Determine the [x, y] coordinate at the center of the cell enclosing the given text.  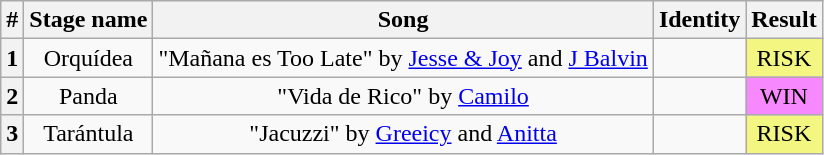
Identity [699, 20]
"Vida de Rico" by Camilo [403, 96]
3 [12, 134]
Result [784, 20]
"Mañana es Too Late" by Jesse & Joy and J Balvin [403, 58]
Song [403, 20]
Tarántula [88, 134]
2 [12, 96]
Panda [88, 96]
# [12, 20]
Stage name [88, 20]
1 [12, 58]
WIN [784, 96]
Orquídea [88, 58]
"Jacuzzi" by Greeicy and Anitta [403, 134]
